For the text-containing cell, return its midpoint in [X, Y] coordinate format. 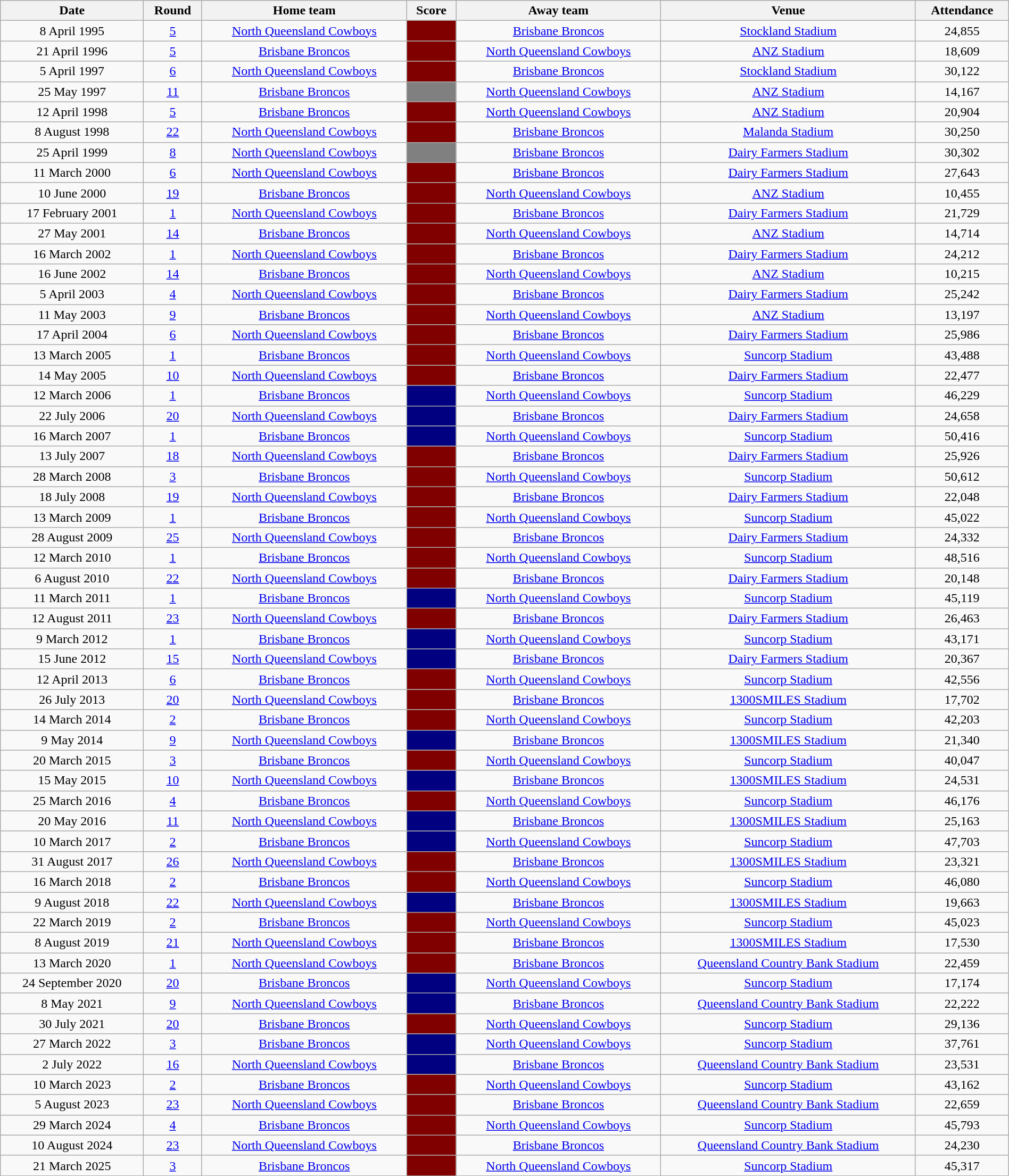
10 March 2023 [72, 1084]
14,714 [962, 233]
11 May 2003 [72, 315]
30,250 [962, 132]
15 [172, 659]
12 August 2011 [72, 619]
28 March 2008 [72, 476]
21 March 2025 [72, 1165]
16 March 2002 [72, 254]
25,242 [962, 294]
8 April 1995 [72, 31]
8 May 2021 [72, 1004]
9 May 2014 [72, 740]
24,230 [962, 1145]
25 [172, 537]
26 July 2013 [72, 700]
9 March 2012 [72, 639]
25,163 [962, 821]
29 March 2024 [72, 1125]
17 April 2004 [72, 335]
22,459 [962, 963]
27,643 [962, 172]
12 April 2013 [72, 679]
48,516 [962, 557]
Attendance [962, 11]
13,197 [962, 315]
12 March 2010 [72, 557]
10 June 2000 [72, 193]
25,926 [962, 456]
27 March 2022 [72, 1044]
20 May 2016 [72, 821]
45,022 [962, 517]
30,122 [962, 71]
46,229 [962, 396]
14 May 2005 [72, 375]
21 [172, 943]
43,162 [962, 1084]
27 May 2001 [72, 233]
50,612 [962, 476]
22 July 2006 [72, 416]
22,048 [962, 497]
24,531 [962, 780]
25 May 1997 [72, 92]
25,986 [962, 335]
13 March 2009 [72, 517]
16 June 2002 [72, 274]
22,659 [962, 1105]
11 March 2011 [72, 598]
25 April 1999 [72, 152]
10 March 2017 [72, 841]
18 July 2008 [72, 497]
45,023 [962, 923]
Malanda Stadium [789, 132]
10 August 2024 [72, 1145]
23,321 [962, 861]
Venue [789, 11]
9 August 2018 [72, 902]
17,702 [962, 700]
20,367 [962, 659]
28 August 2009 [72, 537]
24,212 [962, 254]
25 March 2016 [72, 801]
26 [172, 861]
5 August 2023 [72, 1105]
40,047 [962, 760]
46,176 [962, 801]
21,340 [962, 740]
24,332 [962, 537]
13 July 2007 [72, 456]
10,215 [962, 274]
Date [72, 11]
11 March 2000 [72, 172]
Away team [559, 11]
14,167 [962, 92]
16 [172, 1064]
24 September 2020 [72, 983]
Round [172, 11]
42,203 [962, 720]
22,477 [962, 375]
46,080 [962, 882]
21 April 1996 [72, 51]
Score [431, 11]
47,703 [962, 841]
14 March 2014 [72, 720]
5 April 1997 [72, 71]
20,904 [962, 112]
17,530 [962, 943]
42,556 [962, 679]
17 February 2001 [72, 213]
30 July 2021 [72, 1024]
22,222 [962, 1004]
20,148 [962, 578]
19,663 [962, 902]
15 May 2015 [72, 780]
21,729 [962, 213]
43,488 [962, 355]
45,119 [962, 598]
23,531 [962, 1064]
8 [172, 152]
29,136 [962, 1024]
8 August 1998 [72, 132]
13 March 2020 [72, 963]
30,302 [962, 152]
5 April 2003 [72, 294]
2 July 2022 [72, 1064]
16 March 2018 [72, 882]
24,658 [962, 416]
43,171 [962, 639]
31 August 2017 [72, 861]
12 March 2006 [72, 396]
50,416 [962, 436]
26,463 [962, 619]
45,317 [962, 1165]
20 March 2015 [72, 760]
Home team [304, 11]
24,855 [962, 31]
45,793 [962, 1125]
12 April 1998 [72, 112]
13 March 2005 [72, 355]
15 June 2012 [72, 659]
37,761 [962, 1044]
18 [172, 456]
16 March 2007 [72, 436]
6 August 2010 [72, 578]
17,174 [962, 983]
8 August 2019 [72, 943]
18,609 [962, 51]
22 March 2019 [72, 923]
10,455 [962, 193]
